Capture the cell that displays the provided text and extract its (x, y) central coordinate. 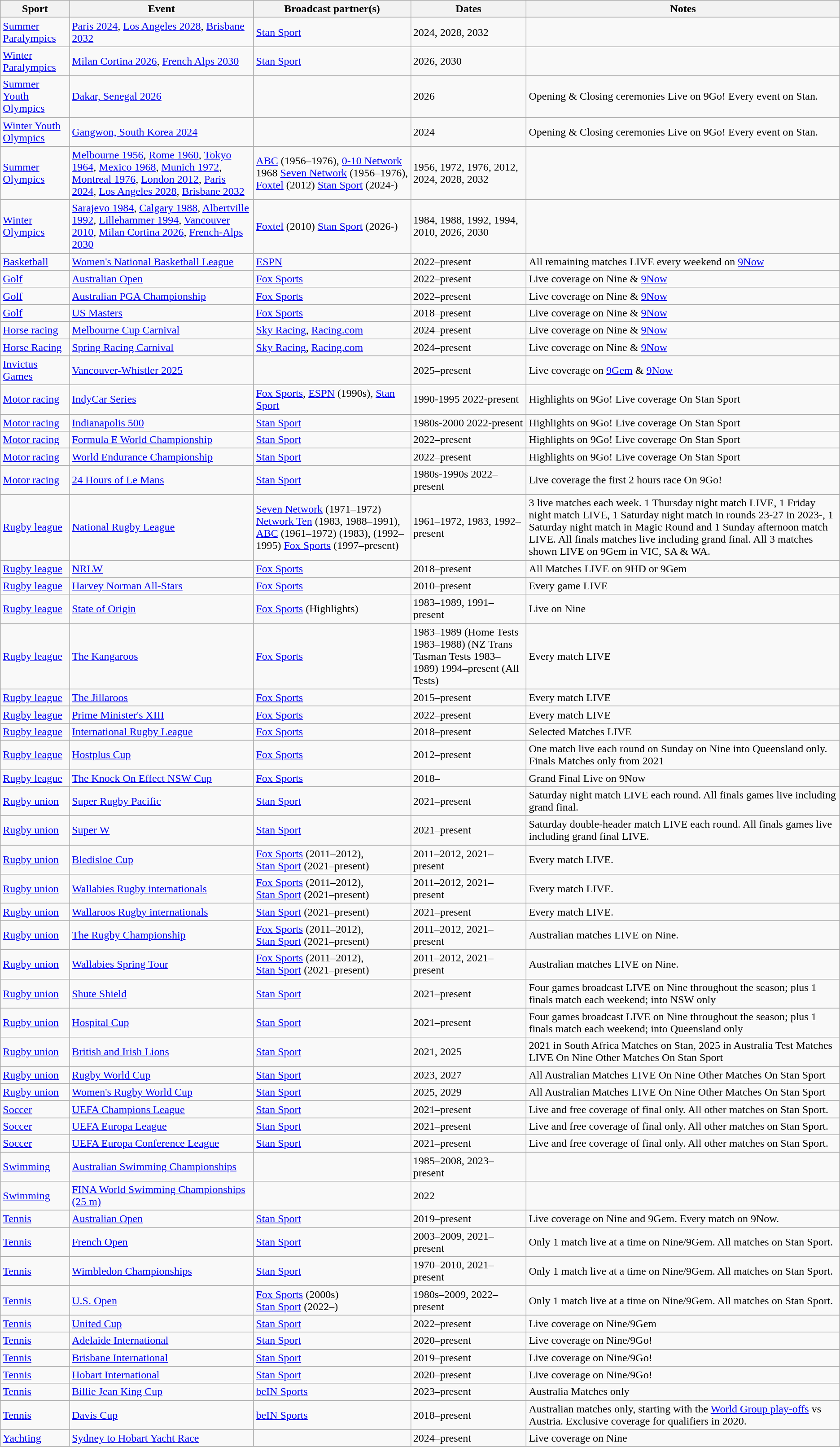
Australia Matches only (683, 1392)
2024 (468, 132)
UEFA Europa League (162, 1126)
All remaining matches LIVE every weekend on 9Now (683, 262)
Wallaroos Rugby internationals (162, 912)
IndyCar Series (162, 399)
Sarajevo 1984, Calgary 1988, Albertville 1992, Lillehammer 1994, Vancouver 2010, Milan Cortina 2026, French-Alps 2030 (162, 226)
2015–present (468, 697)
Wallabies Rugby internationals (162, 889)
Women's Rugby World Cup (162, 1092)
One match live each round on Sunday on Nine into Queensland only. Finals Matches only from 2021 (683, 755)
1961–1972, 1983, 1992–present (468, 527)
2018– (468, 778)
ABC (1956–1976), 0-10 Network 1968 Seven Network (1956–1976), Foxtel (2012) Stan Sport (2024-) (332, 173)
2012–present (468, 755)
The Rugby Championship (162, 935)
Super Rugby Pacific (162, 802)
Seven Network (1971–1972) Network Ten (1983, 1988–1991), ABC (1961–1972) (1983), (1992–1995) Fox Sports (1997–present) (332, 527)
French Open (162, 1242)
Saturday double-header match LIVE each round. All finals games live including grand final LIVE. (683, 830)
Bledisloe Cup (162, 860)
World Endurance Championship (162, 457)
NRLW (162, 569)
2010–present (468, 586)
Live coverage on 9Gem & 9Now (683, 371)
1956, 1972, 1976, 2012, 2024, 2028, 2032 (468, 173)
1980s-1990s 2022–present (468, 480)
British and Irish Lions (162, 1052)
Melbourne 1956, Rome 1960, Tokyo 1964, Mexico 1968, Munich 1972, Montreal 1976, London 2012, Paris 2024, Los Angeles 2028, Brisbane 2032 (162, 173)
Horse Racing (35, 347)
1983–1989, 1991–present (468, 609)
U.S. Open (162, 1301)
Hospital Cup (162, 1022)
Australian PGA Championship (162, 296)
2026 (468, 96)
Harvey Norman All-Stars (162, 586)
Billie Jean King Cup (162, 1392)
Summer Youth Olympics (35, 96)
Saturday night match LIVE each round. All finals games live including grand final. (683, 802)
Milan Cortina 2026, French Alps 2030 (162, 61)
Yachting (35, 1438)
Live coverage the first 2 hours race On 9Go! (683, 480)
Notes (683, 9)
1980s–2009, 2022–present (468, 1301)
Australian Swimming Championships (162, 1166)
1980s-2000 2022-present (468, 423)
2023–present (468, 1392)
State of Origin (162, 609)
Hobart International (162, 1375)
1990-1995 2022-present (468, 399)
Invictus Games (35, 371)
Rugby World Cup (162, 1075)
Winter Olympics (35, 226)
Sydney to Hobart Yacht Race (162, 1438)
Broadcast partner(s) (332, 9)
Brisbane International (162, 1358)
Formula E World Championship (162, 440)
2022 (468, 1196)
Indianapolis 500 (162, 423)
Fox Sports (2000s)Stan Sport (2022–) (332, 1301)
Paris 2024, Los Angeles 2028, Brisbane 2032 (162, 32)
Summer Olympics (35, 173)
2025, 2029 (468, 1092)
2023, 2027 (468, 1075)
Sport (35, 9)
ESPN (332, 262)
UEFA Champions League (162, 1109)
Melbourne Cup Carnival (162, 330)
The Knock On Effect NSW Cup (162, 778)
FINA World Swimming Championships (25 m) (162, 1196)
Four games broadcast LIVE on Nine throughout the season; plus 1 finals match each weekend; into NSW only (683, 994)
Dakar, Senegal 2026 (162, 96)
24 Hours of Le Mans (162, 480)
Foxtel (2010) Stan Sport (2026-) (332, 226)
1970–2010, 2021–present (468, 1271)
2026, 2030 (468, 61)
Winter Paralympics (35, 61)
1985–2008, 2023–present (468, 1166)
2025–present (468, 371)
Super W (162, 830)
Grand Final Live on 9Now (683, 778)
2024, 2028, 2032 (468, 32)
Vancouver-Whistler 2025 (162, 371)
International Rugby League (162, 732)
Live coverage on Nine/9Gem (683, 1324)
Summer Paralympics (35, 32)
US Masters (162, 313)
The Jillaroos (162, 697)
Live coverage on Nine (683, 1438)
1984, 1988, 1992, 1994, 2010, 2026, 2030 (468, 226)
Stan Sport (2021–present) (332, 912)
Selected Matches LIVE (683, 732)
Spring Racing Carnival (162, 347)
Winter Youth Olympics (35, 132)
Basketball (35, 262)
Wimbledon Championships (162, 1271)
Four games broadcast LIVE on Nine throughout the season; plus 1 finals match each weekend; into Queensland only (683, 1022)
Horse racing (35, 330)
Prime Minister's XIII (162, 715)
2021, 2025 (468, 1052)
United Cup (162, 1324)
Adelaide International (162, 1341)
Women's National Basketball League (162, 262)
Event (162, 9)
2021 in South Africa Matches on Stan, 2025 in Australia Test Matches LIVE On Nine Other Matches On Stan Sport (683, 1052)
Davis Cup (162, 1415)
National Rugby League (162, 527)
Hostplus Cup (162, 755)
Australian matches only, starting with the World Group play-offs vs Austria. Exclusive coverage for qualifiers in 2020. (683, 1415)
Fox Sports, ESPN (1990s), Stan Sport (332, 399)
Wallabies Spring Tour (162, 964)
All Matches LIVE on 9HD or 9Gem (683, 569)
Live on Nine (683, 609)
The Kangaroos (162, 656)
UEFA Europa Conference League (162, 1143)
Fox Sports (Highlights) (332, 609)
Every game LIVE (683, 586)
1983–1989 (Home Tests 1983–1988) (NZ Trans Tasman Tests 1983–1989) 1994–present (All Tests) (468, 656)
Gangwon, South Korea 2024 (162, 132)
Shute Shield (162, 994)
Live coverage on Nine and 9Gem. Every match on 9Now. (683, 1219)
Dates (468, 9)
2003–2009, 2021–present (468, 1242)
